Return (x, y) of the center of cell containing provided text 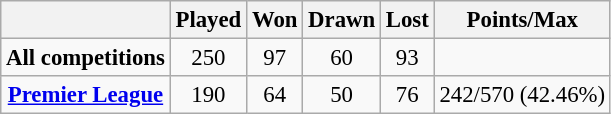
60 (342, 58)
Played (208, 20)
Points/Max (522, 20)
Premier League (86, 95)
190 (208, 95)
250 (208, 58)
Won (275, 20)
242/570 (42.46%) (522, 95)
50 (342, 95)
All competitions (86, 58)
97 (275, 58)
76 (407, 95)
Lost (407, 20)
Drawn (342, 20)
64 (275, 95)
93 (407, 58)
